Capture the cell that displays the provided text and extract its [x, y] central coordinate. 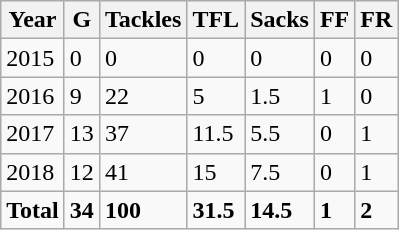
2015 [33, 58]
Tackles [143, 20]
100 [143, 210]
2017 [33, 134]
34 [82, 210]
Total [33, 210]
31.5 [216, 210]
1.5 [280, 96]
2016 [33, 96]
9 [82, 96]
Year [33, 20]
37 [143, 134]
Sacks [280, 20]
2 [376, 210]
22 [143, 96]
15 [216, 172]
7.5 [280, 172]
12 [82, 172]
11.5 [216, 134]
G [82, 20]
5 [216, 96]
2018 [33, 172]
14.5 [280, 210]
FR [376, 20]
TFL [216, 20]
FF [334, 20]
41 [143, 172]
13 [82, 134]
5.5 [280, 134]
